From the cell containing the given text, extract its center point as [X, Y] coordinate. 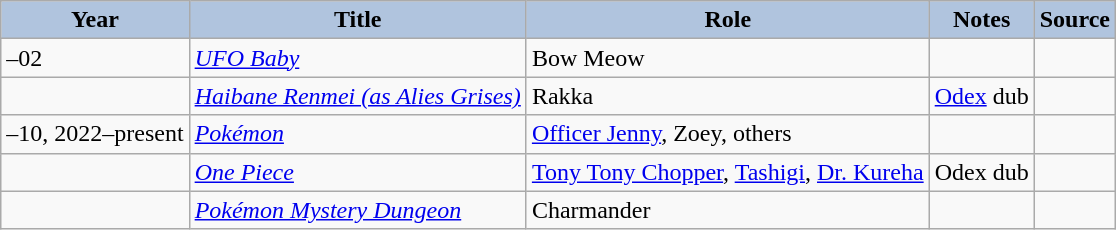
Officer Jenny, Zoey, others [728, 134]
Charmander [728, 210]
–02 [95, 58]
Role [728, 20]
Notes [982, 20]
Title [358, 20]
Year [95, 20]
Pokémon [358, 134]
UFO Baby [358, 58]
Pokémon Mystery Dungeon [358, 210]
Haibane Renmei (as Alies Grises) [358, 96]
Source [1074, 20]
One Piece [358, 172]
Rakka [728, 96]
–10, 2022–present [95, 134]
Bow Meow [728, 58]
Tony Tony Chopper, Tashigi, Dr. Kureha [728, 172]
